Find where the given text appears and provide that cell's center as [x, y] coordinate. 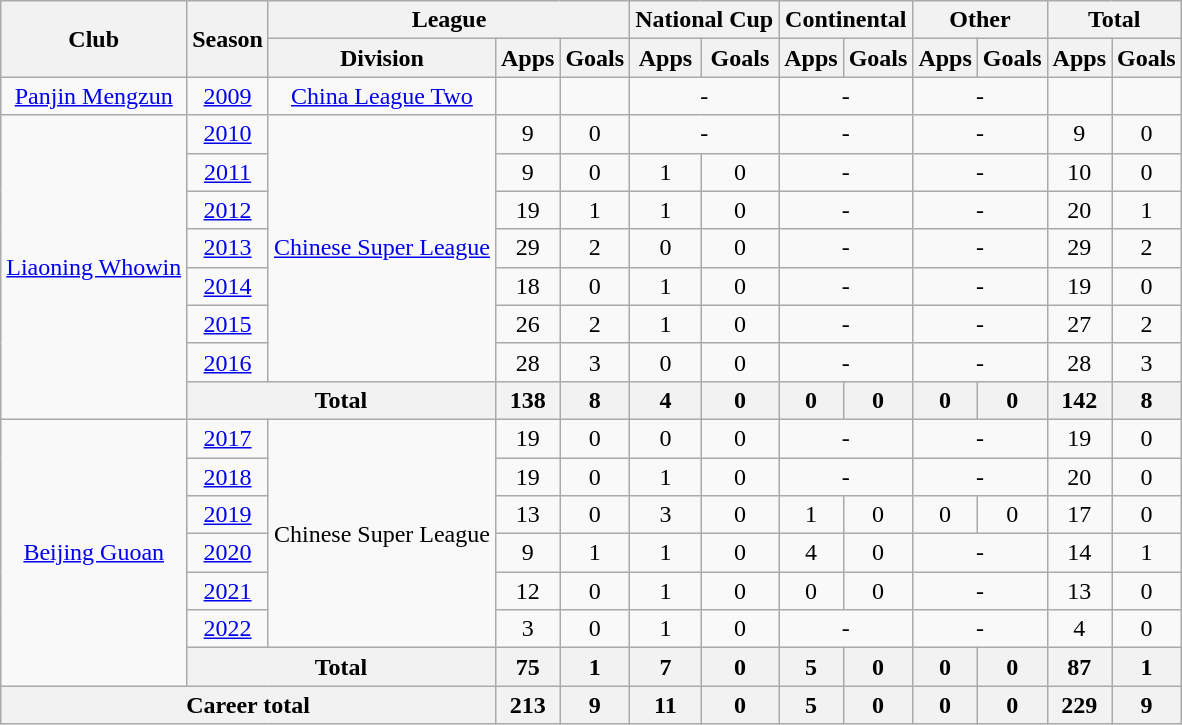
14 [1079, 553]
2016 [228, 362]
12 [527, 591]
142 [1079, 400]
2010 [228, 134]
Season [228, 39]
Beijing Guoan [94, 552]
China League Two [382, 96]
Career total [248, 705]
Other [980, 20]
2011 [228, 172]
2020 [228, 553]
2015 [228, 324]
27 [1079, 324]
Panjin Mengzun [94, 96]
18 [527, 286]
League [448, 20]
2009 [228, 96]
Liaoning Whowin [94, 267]
Division [382, 58]
2013 [228, 248]
2012 [228, 210]
75 [527, 667]
17 [1079, 515]
138 [527, 400]
10 [1079, 172]
213 [527, 705]
National Cup [704, 20]
Continental [846, 20]
2022 [228, 629]
2017 [228, 438]
Club [94, 39]
11 [666, 705]
2014 [228, 286]
2021 [228, 591]
2019 [228, 515]
7 [666, 667]
26 [527, 324]
87 [1079, 667]
2018 [228, 477]
229 [1079, 705]
